Output the (x, y) coordinate of the center of the cell containing the given text.  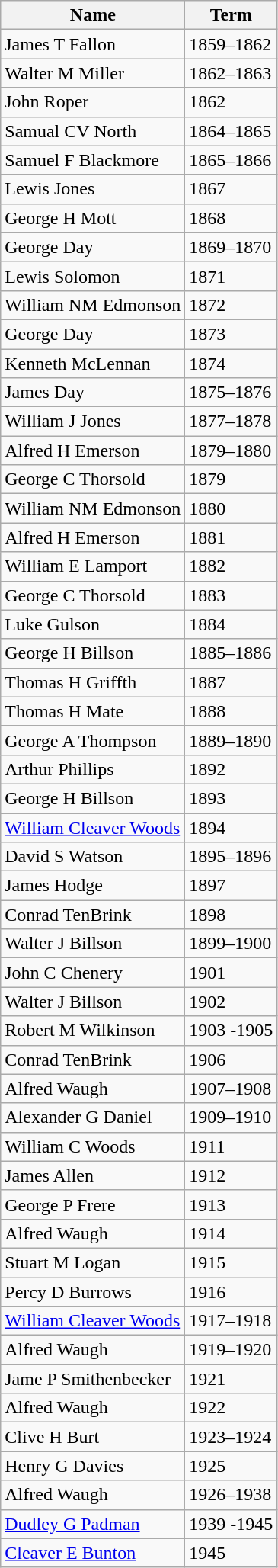
James Day (93, 393)
1907–1908 (232, 1089)
George P Frere (93, 1204)
1883 (232, 595)
1895–1896 (232, 857)
Walter M Miller (93, 73)
John C Chenery (93, 973)
Percy D Burrows (93, 1292)
James Allen (93, 1175)
1919–1920 (232, 1350)
Jame P Smithenbecker (93, 1379)
1897 (232, 886)
1893 (232, 798)
Luke Gulson (93, 624)
Lewis Jones (93, 189)
Thomas H Mate (93, 711)
1887 (232, 682)
1859–1862 (232, 44)
Cleaver E Bunton (93, 1553)
1884 (232, 624)
1882 (232, 566)
Henry G Davies (93, 1466)
1888 (232, 711)
1913 (232, 1204)
1879–1880 (232, 451)
Lewis Solomon (93, 276)
James Hodge (93, 886)
1901 (232, 973)
William E Lamport (93, 566)
1923–1924 (232, 1437)
1926–1938 (232, 1495)
1906 (232, 1060)
1868 (232, 218)
1875–1876 (232, 393)
1894 (232, 827)
1939 -1945 (232, 1524)
1864–1865 (232, 131)
1925 (232, 1466)
Kenneth McLennan (93, 364)
1915 (232, 1262)
1873 (232, 334)
Samuel F Blackmore (93, 160)
1921 (232, 1379)
William J Jones (93, 422)
Term (232, 15)
1898 (232, 915)
1871 (232, 276)
Arthur Phillips (93, 769)
1914 (232, 1233)
1862 (232, 102)
1945 (232, 1553)
Clive H Burt (93, 1437)
1867 (232, 189)
Alexander G Daniel (93, 1117)
Stuart M Logan (93, 1262)
1877–1878 (232, 422)
1879 (232, 479)
1909–1910 (232, 1117)
William C Woods (93, 1146)
1880 (232, 508)
Samual CV North (93, 131)
1872 (232, 305)
George A Thompson (93, 740)
1899–1900 (232, 944)
Robert M Wilkinson (93, 1031)
1912 (232, 1175)
David S Watson (93, 857)
1869–1870 (232, 247)
1881 (232, 537)
James T Fallon (93, 44)
1874 (232, 364)
1922 (232, 1408)
Dudley G Padman (93, 1524)
1865–1866 (232, 160)
1885–1886 (232, 653)
Name (93, 15)
George H Mott (93, 218)
1903 -1905 (232, 1031)
1889–1890 (232, 740)
1902 (232, 1002)
John Roper (93, 102)
1917–1918 (232, 1321)
1911 (232, 1146)
1892 (232, 769)
Thomas H Griffth (93, 682)
1916 (232, 1292)
1862–1863 (232, 73)
